Pinpoint the cell where the given text exists, returning its [x, y] midpoint coordinate. 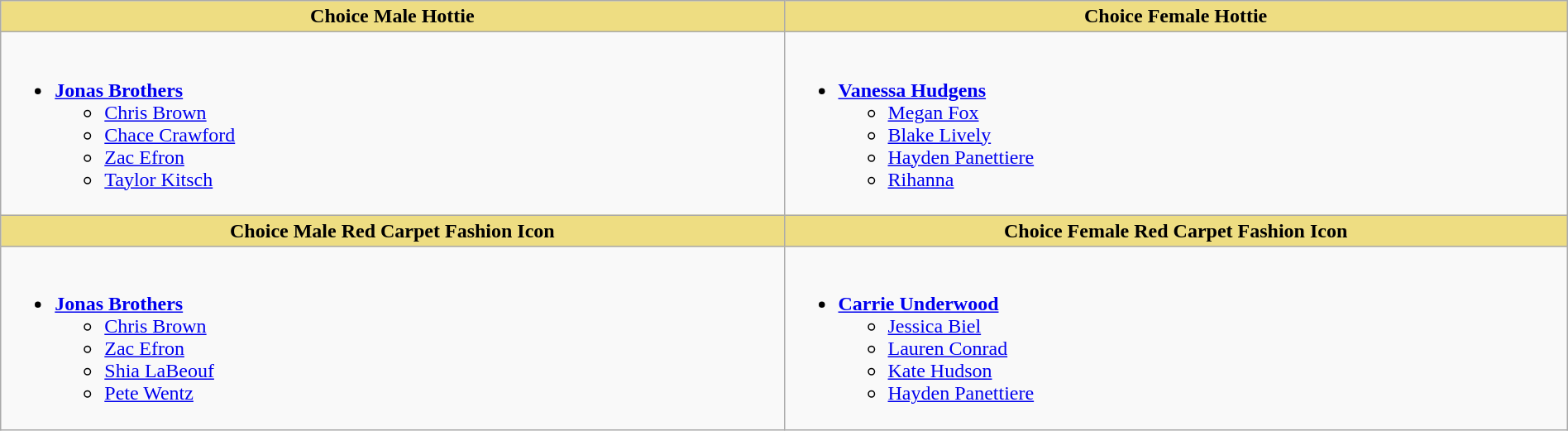
Choice Female Red Carpet Fashion Icon [1176, 231]
Choice Male Red Carpet Fashion Icon [392, 231]
Jonas BrothersChris BrownZac EfronShia LaBeoufPete Wentz [392, 338]
Choice Female Hottie [1176, 17]
Carrie UnderwoodJessica BielLauren ConradKate HudsonHayden Panettiere [1176, 338]
Choice Male Hottie [392, 17]
Jonas BrothersChris BrownChace CrawfordZac EfronTaylor Kitsch [392, 124]
Vanessa HudgensMegan FoxBlake LivelyHayden PanettiereRihanna [1176, 124]
